Provide the [x, y] coordinate of the cell's center where the given text is located.  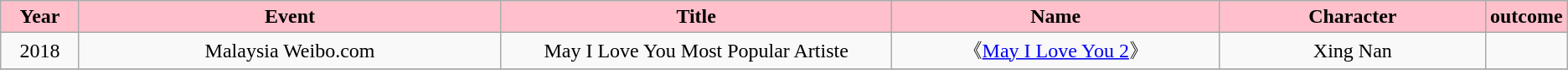
Year [40, 17]
Event [290, 17]
2018 [40, 51]
Name [1055, 17]
Malaysia Weibo.com [290, 51]
outcome [1526, 17]
May I Love You Most Popular Artiste [696, 51]
《May I Love You 2》 [1055, 51]
Xing Nan [1352, 51]
Title [696, 17]
Character [1352, 17]
